Identify which cell holds the provided text, then report its [x, y] central coordinate. 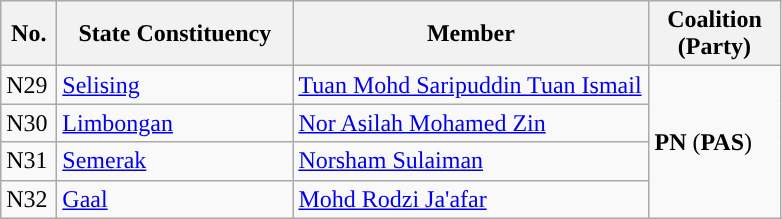
Tuan Mohd Saripuddin Tuan Ismail [471, 85]
No. [29, 34]
Limbongan [175, 123]
Gaal [175, 199]
Coalition (Party) [714, 34]
Nor Asilah Mohamed Zin [471, 123]
N32 [29, 199]
Norsham Sulaiman [471, 161]
Selising [175, 85]
Semerak [175, 161]
N30 [29, 123]
N29 [29, 85]
State Constituency [175, 34]
N31 [29, 161]
Mohd Rodzi Ja'afar [471, 199]
Member [471, 34]
PN (PAS) [714, 142]
